Locate the cell with the specified text and output its [x, y] center coordinate. 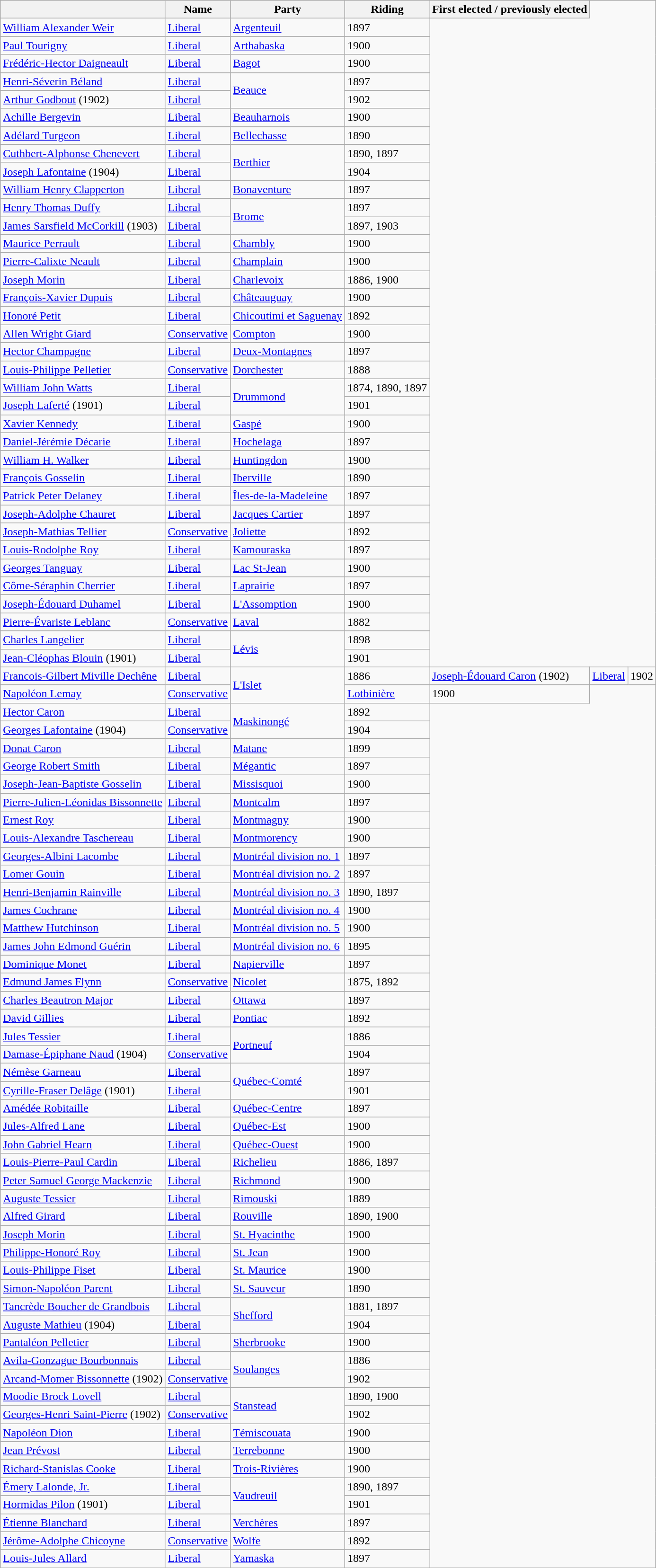
Party [288, 9]
Lac St-Jean [288, 568]
James Sarsfield McCorkill (1903) [83, 226]
Damase-Épiphane Naud (1904) [83, 1054]
Nicolet [288, 982]
Jacques Cartier [288, 514]
Henri-Séverin Béland [83, 81]
Georges Tanguay [83, 568]
Xavier Kennedy [83, 424]
Arthur Godbout (1902) [83, 99]
Beauharnois [288, 117]
Philippe-Honoré Roy [83, 1252]
Pierre-Calixte Neault [83, 262]
James John Edmond Guérin [83, 946]
1874, 1890, 1897 [387, 388]
Louis-Philippe Pelletier [83, 370]
Stanstead [288, 1406]
François-Xavier Dupuis [83, 298]
Pierre-Évariste Leblanc [83, 622]
1895 [387, 946]
Hector Champagne [83, 352]
Lévis [288, 649]
François Gosselin [83, 478]
Dorchester [288, 370]
Iberville [288, 478]
Jules Tessier [83, 1036]
L'Islet [288, 685]
Paul Tourigny [83, 45]
Patrick Peter Delaney [83, 496]
1899 [387, 748]
Dominique Monet [83, 964]
Bagot [288, 63]
Montréal division no. 1 [288, 856]
Étienne Blanchard [83, 1523]
Charles Beautron Major [83, 1000]
Némèse Garneau [83, 1072]
Arthabaska [288, 45]
Hormidas Pilon (1901) [83, 1505]
Trois-Rivières [288, 1469]
Yamaska [288, 1559]
1888 [387, 370]
Richelieu [288, 1162]
Louis-Alexandre Taschereau [83, 838]
Louis-Rodolphe Roy [83, 550]
Jérôme-Adolphe Chicoyne [83, 1541]
Pontiac [288, 1018]
Auguste Tessier [83, 1198]
Napierville [288, 964]
1875, 1892 [387, 982]
Montmorency [288, 838]
Beauce [288, 90]
Bellechasse [288, 135]
Portneuf [288, 1045]
Adélard Turgeon [83, 135]
Châteauguay [288, 298]
Terrebonne [288, 1451]
Name [198, 9]
William H. Walker [83, 460]
Georges-Henri Saint-Pierre (1902) [83, 1415]
St. Maurice [288, 1270]
Amédée Robitaille [83, 1108]
Joseph-Mathias Tellier [83, 532]
Sherbrooke [288, 1342]
William Henry Clapperton [83, 189]
Îles-de-la-Madeleine [288, 496]
Rouville [288, 1216]
William John Watts [83, 388]
Joseph Laferté (1901) [83, 406]
Gaspé [288, 424]
1889 [387, 1198]
Wolfe [288, 1541]
Daniel-Jérémie Décarie [83, 442]
Matthew Hutchinson [83, 928]
Mégantic [288, 766]
Jean Prévost [83, 1451]
Missisquoi [288, 784]
Verchères [288, 1523]
Georges-Albini Lacombe [83, 856]
Drummond [288, 397]
Québec-Comté [288, 1081]
Laprairie [288, 586]
Jean-Cléophas Blouin (1901) [83, 658]
Témiscouata [288, 1433]
Berthier [288, 162]
Argenteuil [288, 27]
1886, 1897 [387, 1162]
Achille Bergevin [83, 117]
Cyrille-Fraser Delâge (1901) [83, 1090]
Georges Lafontaine (1904) [83, 730]
Maskinongé [288, 721]
1881, 1897 [387, 1306]
Auguste Mathieu (1904) [83, 1324]
Joseph-Jean-Baptiste Gosselin [83, 784]
1898 [387, 640]
Champlain [288, 262]
Henry Thomas Duffy [83, 207]
Vaudreuil [288, 1496]
Rimouski [288, 1198]
Montréal division no. 3 [288, 892]
Louis-Philippe Fiset [83, 1270]
William Alexander Weir [83, 27]
Brome [288, 216]
Montréal division no. 6 [288, 946]
Riding [387, 9]
1886, 1900 [387, 280]
John Gabriel Hearn [83, 1144]
Simon-Napoléon Parent [83, 1288]
James Cochrane [83, 910]
Montmagny [288, 820]
Honoré Petit [83, 316]
David Gillies [83, 1018]
Frédéric-Hector Daigneault [83, 63]
Cuthbert-Alphonse Chenevert [83, 153]
Joseph-Édouard Caron (1902) [510, 676]
Huntingdon [288, 460]
Laval [288, 622]
Chicoutimi et Saguenay [288, 316]
Ernest Roy [83, 820]
Charles Langelier [83, 640]
Émery Lalonde, Jr. [83, 1487]
Francois-Gilbert Miville Dechêne [83, 676]
Edmund James Flynn [83, 982]
Chambly [288, 244]
Montréal division no. 4 [288, 910]
Allen Wright Giard [83, 334]
Avila-Gonzague Bourbonnais [83, 1360]
Tancrède Boucher de Grandbois [83, 1306]
Joliette [288, 532]
Deux-Montagnes [288, 352]
Matane [288, 748]
Compton [288, 334]
Lotbinière [387, 694]
Richmond [288, 1180]
Joseph-Édouard Duhamel [83, 604]
Pierre-Julien-Léonidas Bissonnette [83, 802]
Montcalm [288, 802]
Pantaléon Pelletier [83, 1342]
First elected / previously elected [510, 9]
St. Jean [288, 1252]
Henri-Benjamin Rainville [83, 892]
Lomer Gouin [83, 874]
Montréal division no. 5 [288, 928]
Ottawa [288, 1000]
Joseph-Adolphe Chauret [83, 514]
Richard-Stanislas Cooke [83, 1469]
Peter Samuel George Mackenzie [83, 1180]
Moodie Brock Lovell [83, 1397]
Jules-Alfred Lane [83, 1126]
Napoléon Dion [83, 1433]
St. Hyacinthe [288, 1234]
Québec-Centre [288, 1108]
Alfred Girard [83, 1216]
Soulanges [288, 1369]
Hector Caron [83, 712]
Napoléon Lemay [83, 694]
Québec-Est [288, 1126]
L'Assomption [288, 604]
Joseph Lafontaine (1904) [83, 171]
1897, 1903 [387, 226]
Montréal division no. 2 [288, 874]
Arcand-Momer Bissonnette (1902) [83, 1379]
Maurice Perrault [83, 244]
Shefford [288, 1315]
Côme-Séraphin Cherrier [83, 586]
Hochelaga [288, 442]
Louis-Pierre-Paul Cardin [83, 1162]
St. Sauveur [288, 1288]
Donat Caron [83, 748]
George Robert Smith [83, 766]
Kamouraska [288, 550]
Bonaventure [288, 189]
Québec-Ouest [288, 1144]
1882 [387, 622]
Charlevoix [288, 280]
Louis-Jules Allard [83, 1559]
